Find where the given text appears and provide that cell's center as (x, y) coordinate. 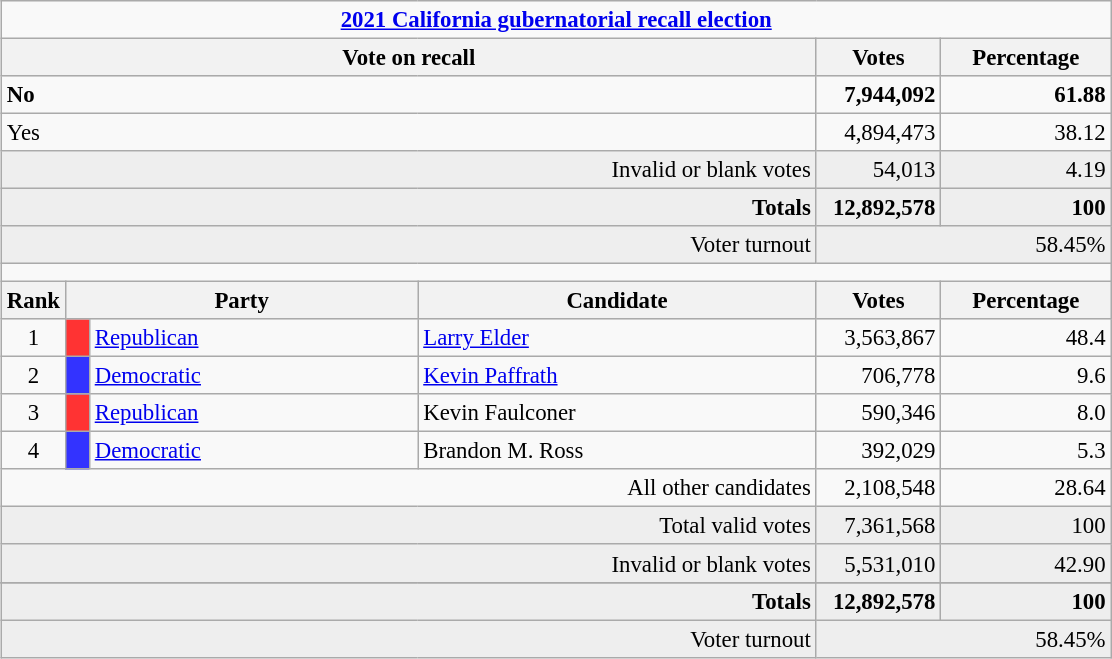
4,894,473 (878, 133)
54,013 (878, 170)
Total valid votes (410, 526)
2021 California gubernatorial recall election (556, 20)
Kevin Paffrath (617, 376)
590,346 (878, 413)
5,531,010 (878, 564)
5.3 (1026, 451)
8.0 (1026, 413)
42.90 (1026, 564)
1 (34, 338)
7,361,568 (878, 526)
38.12 (1026, 133)
3,563,867 (878, 338)
Brandon M. Ross (617, 451)
4 (34, 451)
Rank (34, 301)
Vote on recall (410, 58)
9.6 (1026, 376)
Larry Elder (617, 338)
48.4 (1026, 338)
706,778 (878, 376)
4.19 (1026, 170)
28.64 (1026, 488)
61.88 (1026, 95)
392,029 (878, 451)
3 (34, 413)
2,108,548 (878, 488)
7,944,092 (878, 95)
Kevin Faulconer (617, 413)
All other candidates (410, 488)
Party (242, 301)
Yes (410, 133)
2 (34, 376)
No (410, 95)
Candidate (617, 301)
